Detect which cell encompasses the target text, then output its (X, Y) center coordinate. 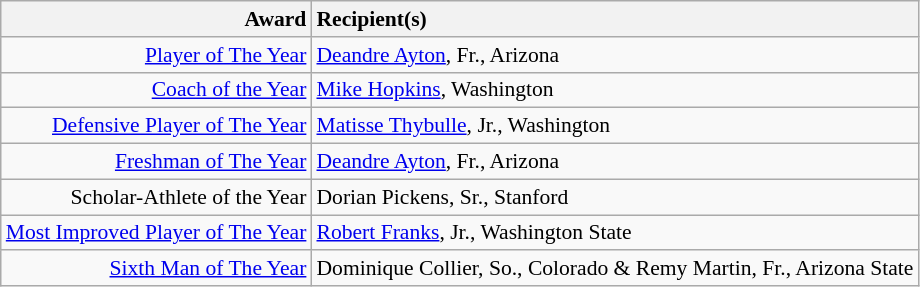
Defensive Player of The Year (156, 126)
Dorian Pickens, Sr., Stanford (614, 197)
Scholar-Athlete of the Year (156, 197)
Robert Franks, Jr., Washington State (614, 233)
Award (156, 19)
Mike Hopkins, Washington (614, 90)
Dominique Collier, So., Colorado & Remy Martin, Fr., Arizona State (614, 269)
Recipient(s) (614, 19)
Coach of the Year (156, 90)
Freshman of The Year (156, 162)
Player of The Year (156, 55)
Sixth Man of The Year (156, 269)
Most Improved Player of The Year (156, 233)
Matisse Thybulle, Jr., Washington (614, 126)
